Pinpoint the cell where the given text exists, returning its (X, Y) midpoint coordinate. 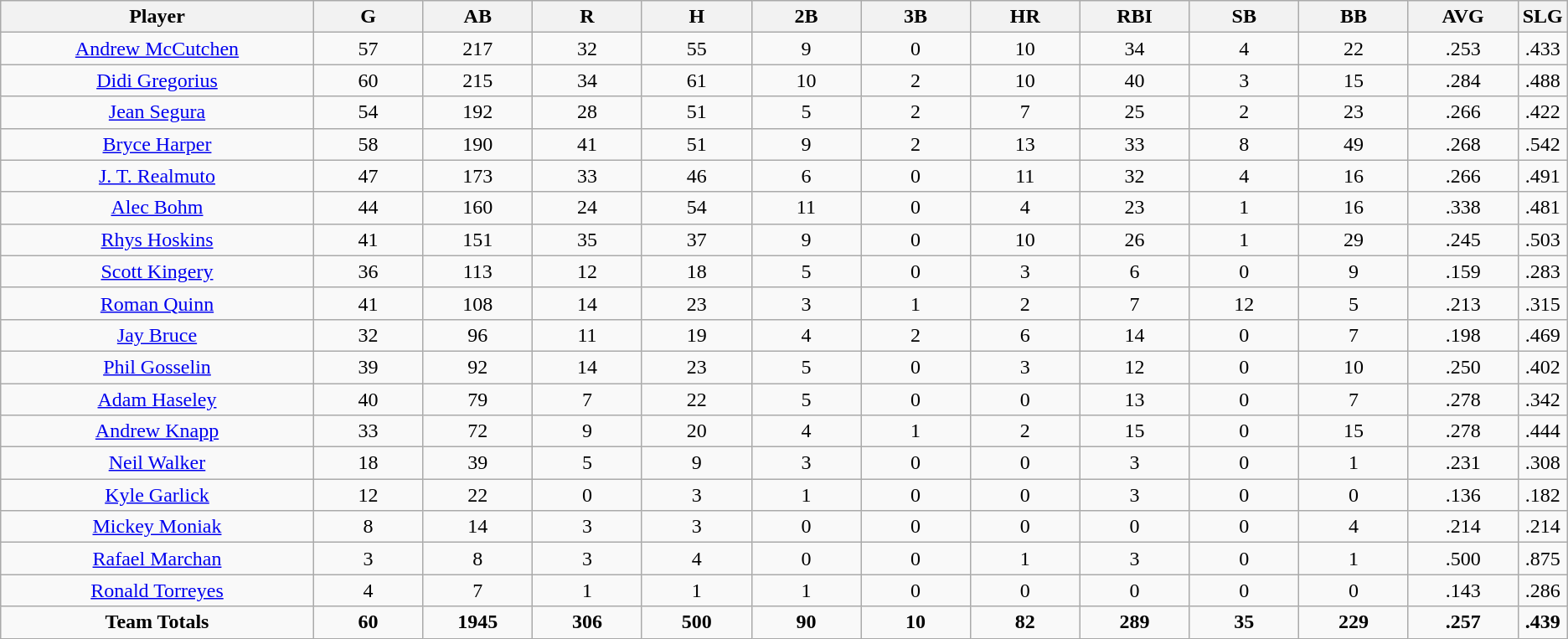
.159 (1462, 271)
.182 (1543, 495)
.136 (1462, 495)
29 (1354, 240)
229 (1354, 622)
.342 (1543, 399)
.503 (1543, 240)
19 (697, 335)
192 (477, 112)
.245 (1462, 240)
HR (1025, 17)
500 (697, 622)
173 (477, 176)
J. T. Realmuto (157, 176)
.308 (1543, 463)
.286 (1543, 590)
Neil Walker (157, 463)
Jay Bruce (157, 335)
.542 (1543, 144)
.213 (1462, 303)
SB (1245, 17)
217 (477, 49)
Team Totals (157, 622)
108 (477, 303)
R (588, 17)
Ronald Torreyes (157, 590)
AB (477, 17)
Roman Quinn (157, 303)
.231 (1462, 463)
25 (1134, 112)
92 (477, 367)
BB (1354, 17)
Scott Kingery (157, 271)
.488 (1543, 80)
215 (477, 80)
H (697, 17)
Kyle Garlick (157, 495)
46 (697, 176)
Andrew McCutchen (157, 49)
.422 (1543, 112)
190 (477, 144)
113 (477, 271)
.444 (1543, 431)
Bryce Harper (157, 144)
55 (697, 49)
61 (697, 80)
.315 (1543, 303)
289 (1134, 622)
SLG (1543, 17)
24 (588, 208)
37 (697, 240)
160 (477, 208)
1945 (477, 622)
.250 (1462, 367)
49 (1354, 144)
3B (916, 17)
.469 (1543, 335)
.268 (1462, 144)
44 (369, 208)
.402 (1543, 367)
306 (588, 622)
Adam Haseley (157, 399)
Rafael Marchan (157, 559)
.284 (1462, 80)
.283 (1543, 271)
36 (369, 271)
Rhys Hoskins (157, 240)
58 (369, 144)
G (369, 17)
.433 (1543, 49)
90 (806, 622)
.875 (1543, 559)
151 (477, 240)
79 (477, 399)
82 (1025, 622)
.439 (1543, 622)
96 (477, 335)
.500 (1462, 559)
.481 (1543, 208)
28 (588, 112)
.338 (1462, 208)
20 (697, 431)
Phil Gosselin (157, 367)
72 (477, 431)
Andrew Knapp (157, 431)
47 (369, 176)
.143 (1462, 590)
.253 (1462, 49)
26 (1134, 240)
Player (157, 17)
Mickey Moniak (157, 527)
57 (369, 49)
.198 (1462, 335)
AVG (1462, 17)
RBI (1134, 17)
Jean Segura (157, 112)
.257 (1462, 622)
Alec Bohm (157, 208)
Didi Gregorius (157, 80)
2B (806, 17)
.491 (1543, 176)
